Capture the cell that displays the provided text and extract its (X, Y) central coordinate. 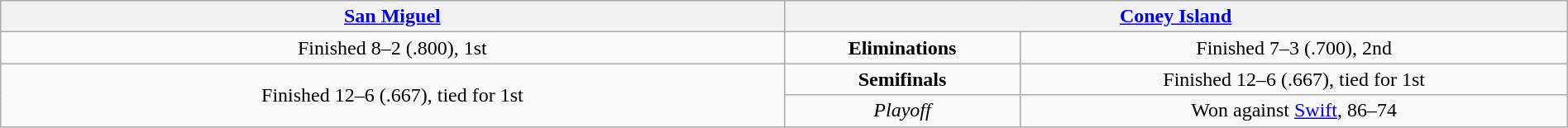
Finished 8–2 (.800), 1st (392, 48)
Won against Swift, 86–74 (1293, 111)
Playoff (902, 111)
Coney Island (1176, 17)
Eliminations (902, 48)
Finished 7–3 (.700), 2nd (1293, 48)
San Miguel (392, 17)
Semifinals (902, 79)
